Return (X, Y) of the center of cell containing provided text 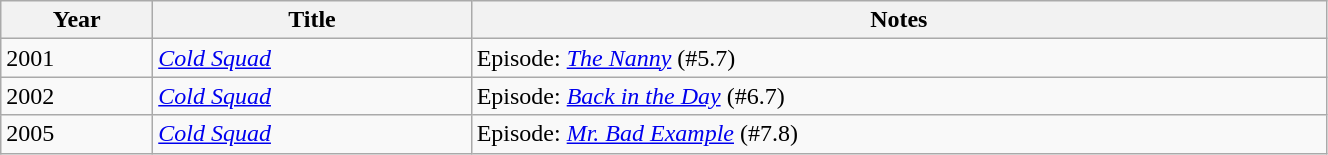
2002 (77, 96)
Episode: Back in the Day (#6.7) (898, 96)
2005 (77, 134)
2001 (77, 58)
Year (77, 20)
Episode: Mr. Bad Example (#7.8) (898, 134)
Episode: The Nanny (#5.7) (898, 58)
Notes (898, 20)
Title (312, 20)
